Scan for the cell matching the given text and deliver its [X, Y] coordinate at center. 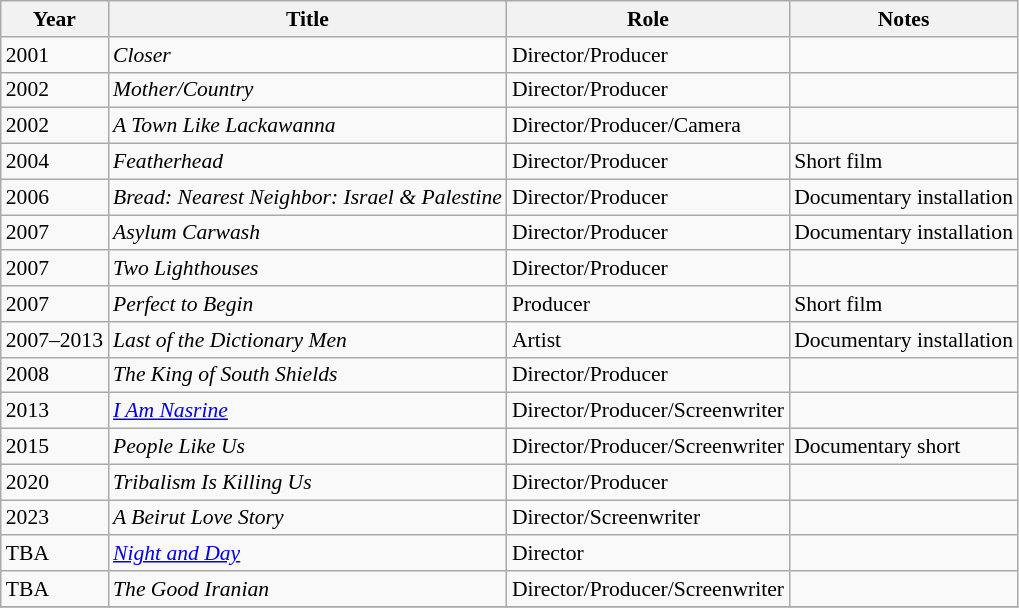
Director/Screenwriter [648, 518]
Producer [648, 304]
A Town Like Lackawanna [308, 126]
Artist [648, 340]
Night and Day [308, 554]
Notes [904, 19]
Director [648, 554]
2007–2013 [54, 340]
2001 [54, 55]
A Beirut Love Story [308, 518]
2008 [54, 375]
Director/Producer/Camera [648, 126]
People Like Us [308, 447]
2015 [54, 447]
Asylum Carwash [308, 233]
Year [54, 19]
2004 [54, 162]
Two Lighthouses [308, 269]
Featherhead [308, 162]
2023 [54, 518]
Role [648, 19]
2013 [54, 411]
I Am Nasrine [308, 411]
The Good Iranian [308, 589]
2006 [54, 197]
Tribalism Is Killing Us [308, 482]
The King of South Shields [308, 375]
Bread: Nearest Neighbor: Israel & Palestine [308, 197]
Perfect to Begin [308, 304]
2020 [54, 482]
Documentary short [904, 447]
Closer [308, 55]
Last of the Dictionary Men [308, 340]
Mother/Country [308, 90]
Title [308, 19]
